Search for the cell housing the specified text and yield its (X, Y) center coordinate. 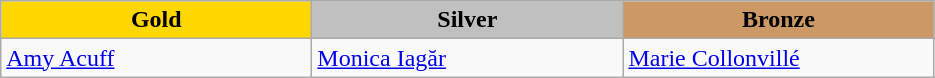
Silver (468, 20)
Monica Iagăr (468, 58)
Marie Collonvillé (778, 58)
Gold (156, 20)
Amy Acuff (156, 58)
Bronze (778, 20)
